Find where the given text appears and provide that cell's center as [x, y] coordinate. 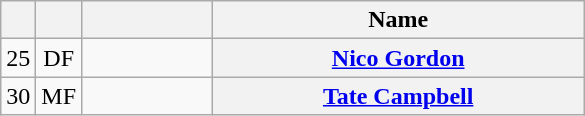
MF [59, 96]
25 [18, 58]
Nico Gordon [398, 58]
Tate Campbell [398, 96]
30 [18, 96]
Name [398, 20]
DF [59, 58]
